Pinpoint the cell where the given text exists, returning its (X, Y) midpoint coordinate. 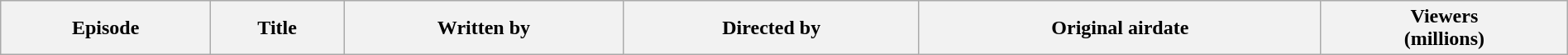
Original airdate (1120, 28)
Title (278, 28)
Written by (485, 28)
Viewers(millions) (1444, 28)
Directed by (771, 28)
Episode (106, 28)
